Return the (x, y) coordinate for the center point of the cell that contains the specified text.  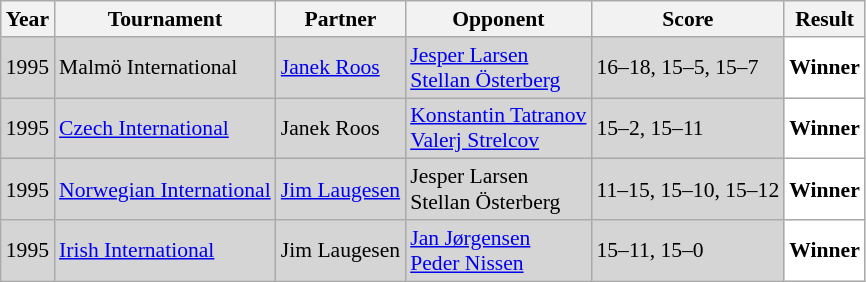
Jan Jørgensen Peder Nissen (498, 250)
Konstantin Tatranov Valerj Strelcov (498, 128)
Opponent (498, 19)
Result (824, 19)
Irish International (165, 250)
Score (688, 19)
11–15, 15–10, 15–12 (688, 190)
Partner (340, 19)
Norwegian International (165, 190)
16–18, 15–5, 15–7 (688, 68)
Czech International (165, 128)
Malmö International (165, 68)
Tournament (165, 19)
15–2, 15–11 (688, 128)
15–11, 15–0 (688, 250)
Year (28, 19)
